Return the (X, Y) coordinate for the center point of the cell that contains the specified text.  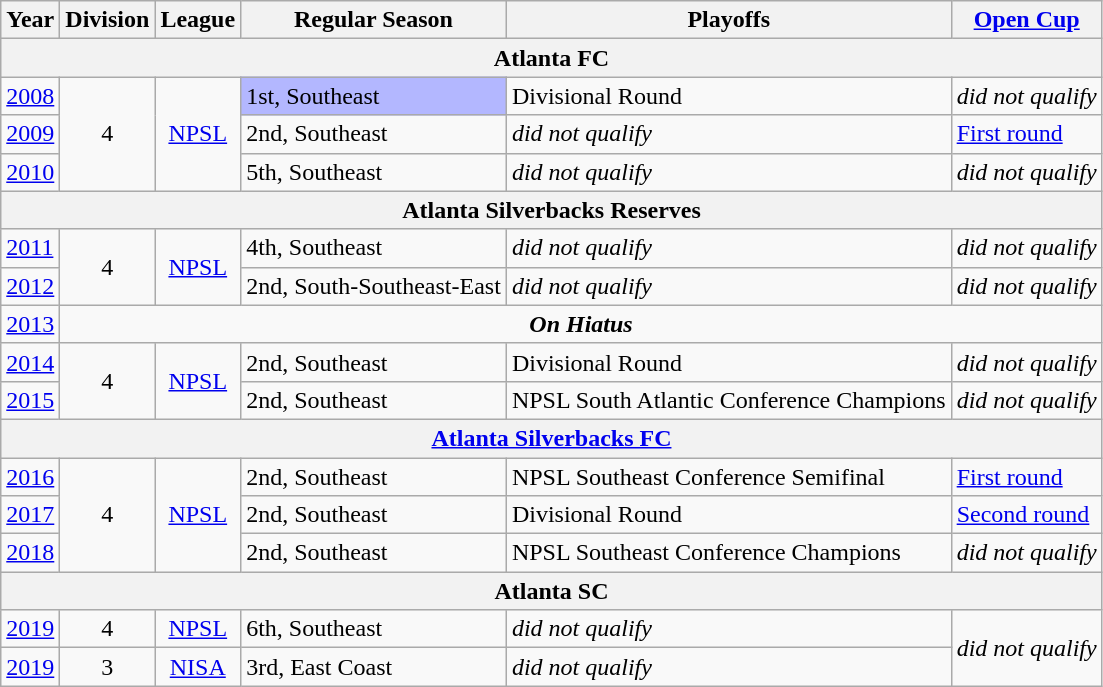
2017 (30, 515)
On Hiatus (581, 324)
Open Cup (1026, 20)
League (198, 20)
2008 (30, 96)
2015 (30, 400)
NISA (198, 667)
Atlanta Silverbacks FC (552, 438)
2012 (30, 286)
2011 (30, 248)
2018 (30, 553)
Division (108, 20)
4th, Southeast (374, 248)
2013 (30, 324)
Regular Season (374, 20)
Second round (1026, 515)
2010 (30, 172)
NPSL Southeast Conference Semifinal (728, 477)
2016 (30, 477)
6th, Southeast (374, 629)
2nd, South-Southeast-East (374, 286)
3 (108, 667)
2014 (30, 362)
5th, Southeast (374, 172)
1st, Southeast (374, 96)
NPSL South Atlantic Conference Champions (728, 400)
Atlanta Silverbacks Reserves (552, 210)
Year (30, 20)
Atlanta FC (552, 58)
Playoffs (728, 20)
NPSL Southeast Conference Champions (728, 553)
Atlanta SC (552, 591)
2009 (30, 134)
3rd, East Coast (374, 667)
